Determine the (x, y) coordinate at the center of the cell enclosing the given text.  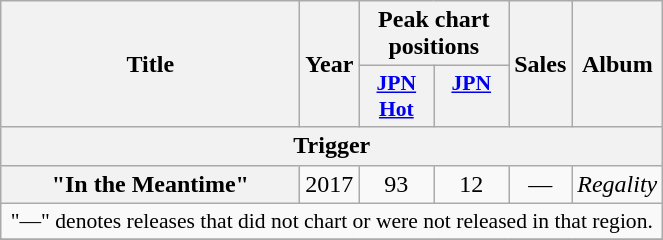
JPN (472, 96)
JPNHot (396, 96)
"—" denotes releases that did not chart or were not released in that region. (332, 221)
Peak chart positions (434, 34)
— (540, 184)
Regality (618, 184)
Year (330, 64)
2017 (330, 184)
Title (150, 64)
"In the Meantime" (150, 184)
Album (618, 64)
12 (472, 184)
93 (396, 184)
Trigger (332, 146)
Sales (540, 64)
